Scan for the cell matching the given text and deliver its [x, y] coordinate at center. 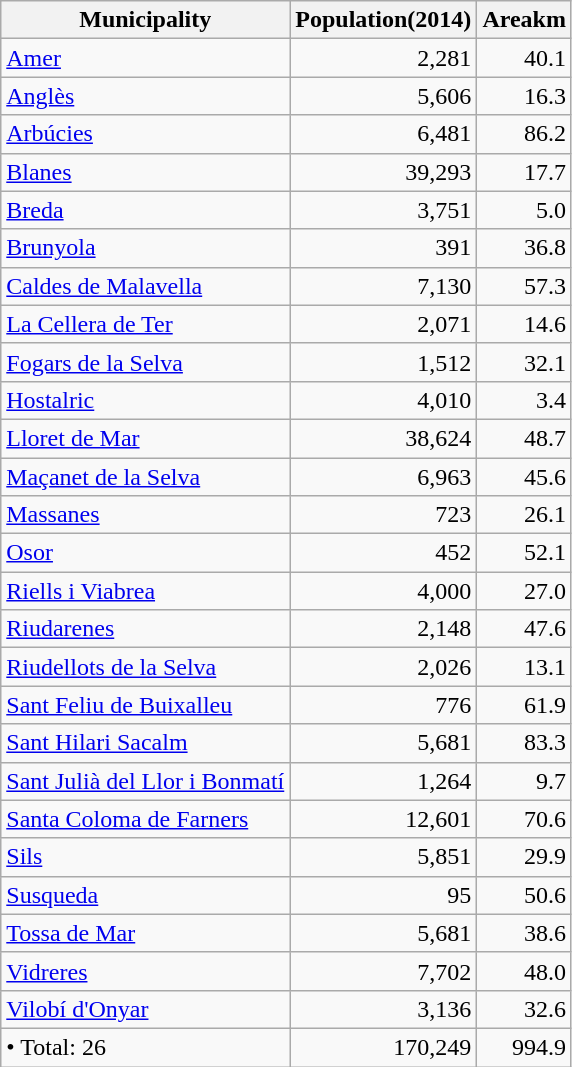
Brunyola [146, 248]
50.6 [524, 895]
Tossa de Mar [146, 933]
Sant Hilari Sacalm [146, 743]
Sant Feliu de Buixalleu [146, 705]
38.6 [524, 933]
Riudellots de la Selva [146, 667]
Vilobí d'Onyar [146, 1009]
6,963 [384, 477]
Lloret de Mar [146, 438]
Hostalric [146, 400]
Sant Julià del Llor i Bonmatí [146, 781]
45.6 [524, 477]
70.6 [524, 819]
Areakm [524, 20]
452 [384, 553]
47.6 [524, 629]
Fogars de la Selva [146, 362]
Maçanet de la Selva [146, 477]
Osor [146, 553]
Anglès [146, 96]
57.3 [524, 286]
5,606 [384, 96]
1,264 [384, 781]
Breda [146, 210]
Population(2014) [384, 20]
723 [384, 515]
95 [384, 895]
Caldes de Malavella [146, 286]
7,702 [384, 971]
27.0 [524, 591]
7,130 [384, 286]
12,601 [384, 819]
Riudarenes [146, 629]
48.0 [524, 971]
13.1 [524, 667]
32.1 [524, 362]
Sils [146, 857]
52.1 [524, 553]
2,071 [384, 324]
4,000 [384, 591]
La Cellera de Ter [146, 324]
40.1 [524, 58]
3,751 [384, 210]
Amer [146, 58]
9.7 [524, 781]
86.2 [524, 134]
2,281 [384, 58]
391 [384, 248]
Arbúcies [146, 134]
5,851 [384, 857]
170,249 [384, 1047]
32.6 [524, 1009]
Massanes [146, 515]
36.8 [524, 248]
776 [384, 705]
3.4 [524, 400]
48.7 [524, 438]
39,293 [384, 172]
29.9 [524, 857]
17.7 [524, 172]
Riells i Viabrea [146, 591]
3,136 [384, 1009]
1,512 [384, 362]
994.9 [524, 1047]
Susqueda [146, 895]
6,481 [384, 134]
83.3 [524, 743]
Blanes [146, 172]
• Total: 26 [146, 1047]
2,026 [384, 667]
Vidreres [146, 971]
Santa Coloma de Farners [146, 819]
61.9 [524, 705]
4,010 [384, 400]
2,148 [384, 629]
38,624 [384, 438]
16.3 [524, 96]
Municipality [146, 20]
26.1 [524, 515]
14.6 [524, 324]
5.0 [524, 210]
